Locate the cell with the specified text and output its [x, y] center coordinate. 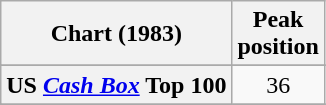
Peakposition [278, 34]
36 [278, 85]
US Cash Box Top 100 [116, 85]
Chart (1983) [116, 34]
